Return the (x, y) coordinate for the center point of the cell that contains the specified text.  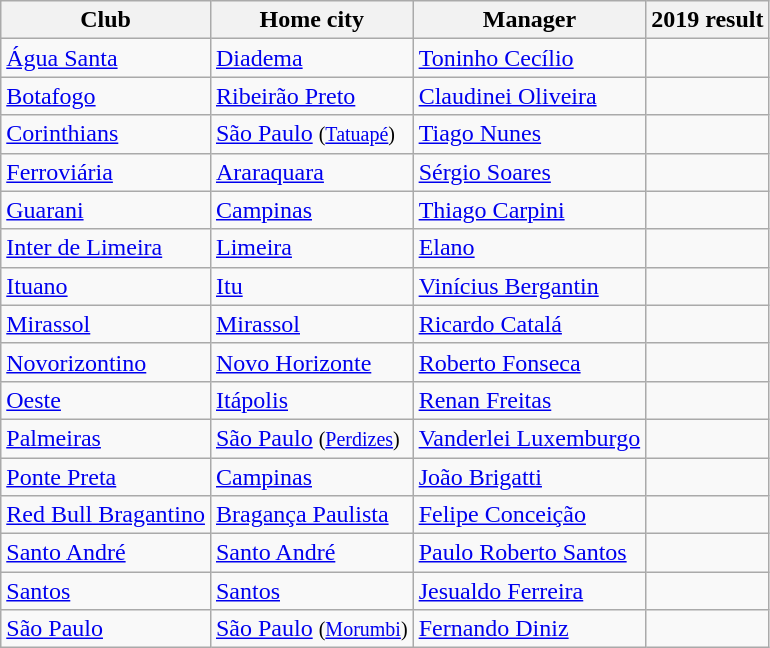
Novorizontino (106, 362)
Toninho Cecílio (530, 58)
Ferroviária (106, 172)
Felipe Conceição (530, 515)
Palmeiras (106, 438)
São Paulo (Tatuapé) (312, 134)
Thiago Carpini (530, 210)
Sérgio Soares (530, 172)
Fernando Diniz (530, 629)
Diadema (312, 58)
Botafogo (106, 96)
Tiago Nunes (530, 134)
Club (106, 20)
Ponte Preta (106, 477)
Roberto Fonseca (530, 362)
Oeste (106, 400)
Vanderlei Luxemburgo (530, 438)
Guarani (106, 210)
Itu (312, 286)
São Paulo (Perdizes) (312, 438)
Vinícius Bergantin (530, 286)
São Paulo (106, 629)
São Paulo (Morumbi) (312, 629)
Araraquara (312, 172)
Novo Horizonte (312, 362)
Corinthians (106, 134)
João Brigatti (530, 477)
Home city (312, 20)
Elano (530, 248)
Manager (530, 20)
Inter de Limeira (106, 248)
Claudinei Oliveira (530, 96)
Red Bull Bragantino (106, 515)
2019 result (708, 20)
Ituano (106, 286)
Bragança Paulista (312, 515)
Água Santa (106, 58)
Itápolis (312, 400)
Ricardo Catalá (530, 324)
Renan Freitas (530, 400)
Jesualdo Ferreira (530, 591)
Ribeirão Preto (312, 96)
Paulo Roberto Santos (530, 553)
Limeira (312, 248)
